Output the [X, Y] coordinate of the center of the cell containing the given text.  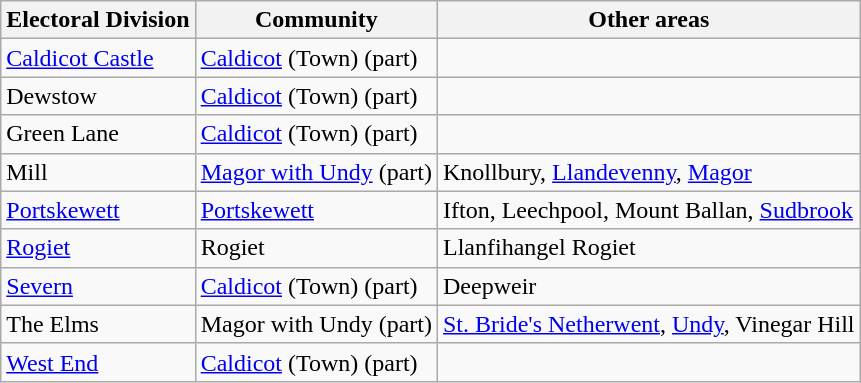
Ifton, Leechpool, Mount Ballan, Sudbrook [648, 210]
The Elms [98, 324]
Electoral Division [98, 20]
Caldicot Castle [98, 58]
Llanfihangel Rogiet [648, 248]
Mill [98, 172]
West End [98, 362]
Deepweir [648, 286]
Dewstow [98, 96]
St. Bride's Netherwent, Undy, Vinegar Hill [648, 324]
Knollbury, Llandevenny, Magor [648, 172]
Other areas [648, 20]
Community [316, 20]
Severn [98, 286]
Green Lane [98, 134]
